Extract the [X, Y] coordinate from the center of the cell holding the provided text.  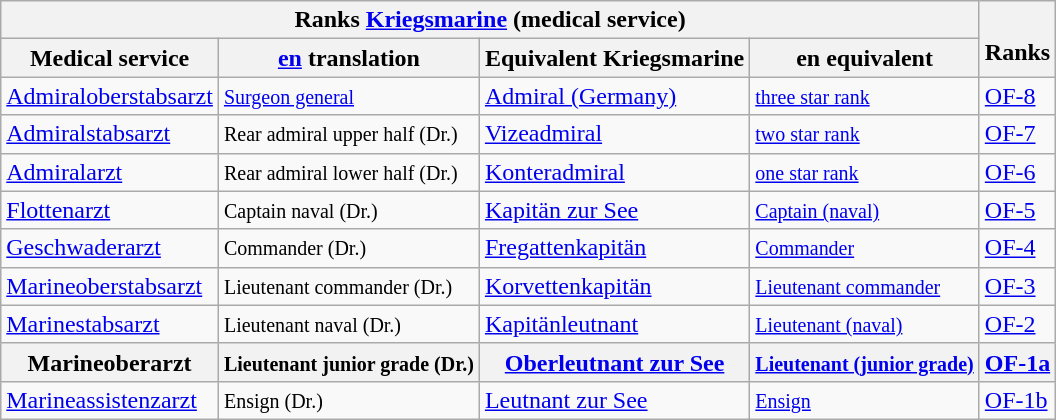
OF-3 [1017, 286]
Admiralstabsarzt [110, 134]
OF-8 [1017, 96]
Marineoberstabsarzt [110, 286]
Ensign [865, 400]
Marinestabsarzt [110, 324]
OF-4 [1017, 248]
Lieutenant commander [865, 286]
Marineassistenzarzt [110, 400]
Leutnant zur See [614, 400]
Admiraloberstabsarzt [110, 96]
OF-1a [1017, 362]
en equivalent [865, 58]
Admiralarzt [110, 172]
one star rank [865, 172]
en translation [348, 58]
Ranks Kriegsmarine (medical service) [490, 20]
Vizeadmiral [614, 134]
Ensign (Dr.) [348, 400]
Captain naval (Dr.) [348, 210]
Oberleutnant zur See [614, 362]
Lieutenant (junior grade) [865, 362]
OF-7 [1017, 134]
Lieutenant naval (Dr.) [348, 324]
Commander (Dr.) [348, 248]
OF-1b [1017, 400]
Commander [865, 248]
Konteradmiral [614, 172]
OF-5 [1017, 210]
Equivalent Kriegsmarine [614, 58]
OF-2 [1017, 324]
Admiral (Germany) [614, 96]
Kapitänleutnant [614, 324]
Fregattenkapitän [614, 248]
Rear admiral lower half (Dr.) [348, 172]
three star rank [865, 96]
Lieutenant junior grade (Dr.) [348, 362]
two star rank [865, 134]
Flottenarzt [110, 210]
Lieutenant commander (Dr.) [348, 286]
Korvettenkapitän [614, 286]
Geschwaderarzt [110, 248]
Rear admiral upper half (Dr.) [348, 134]
Marineoberarzt [110, 362]
Captain (naval) [865, 210]
Ranks [1017, 39]
Kapitän zur See [614, 210]
Surgeon general [348, 96]
Medical service [110, 58]
Lieutenant (naval) [865, 324]
OF-6 [1017, 172]
